Return the (X, Y) coordinate for the center point of the cell that contains the specified text.  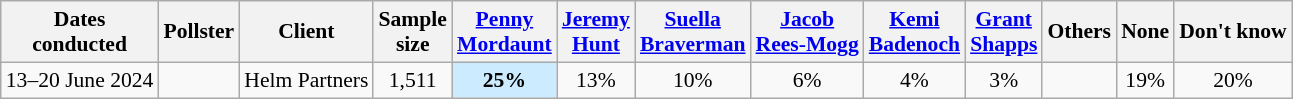
Others (1079, 32)
JacobRees-Mogg (808, 32)
19% (1145, 80)
Don't know (1232, 32)
Pollster (198, 32)
KemiBadenoch (914, 32)
Client (306, 32)
13–20 June 2024 (80, 80)
1,511 (412, 80)
GrantShapps (1004, 32)
None (1145, 32)
PennyMordaunt (504, 32)
20% (1232, 80)
JeremyHunt (596, 32)
Datesconducted (80, 32)
10% (693, 80)
3% (1004, 80)
6% (808, 80)
4% (914, 80)
25% (504, 80)
Helm Partners (306, 80)
SuellaBraverman (693, 32)
13% (596, 80)
Samplesize (412, 32)
